Capture the cell that displays the provided text and extract its [X, Y] central coordinate. 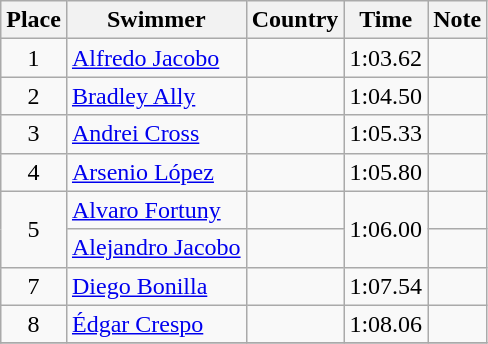
Bradley Ally [156, 96]
5 [34, 229]
Arsenio López [156, 172]
Alejandro Jacobo [156, 248]
Swimmer [156, 20]
1:05.80 [386, 172]
7 [34, 286]
1:04.50 [386, 96]
1:05.33 [386, 134]
1:03.62 [386, 58]
2 [34, 96]
Alfredo Jacobo [156, 58]
1:08.06 [386, 324]
Alvaro Fortuny [156, 210]
Diego Bonilla [156, 286]
3 [34, 134]
Andrei Cross [156, 134]
1 [34, 58]
Note [458, 20]
1:06.00 [386, 229]
Country [295, 20]
Édgar Crespo [156, 324]
1:07.54 [386, 286]
8 [34, 324]
Place [34, 20]
Time [386, 20]
4 [34, 172]
